Find where the given text appears and provide that cell's center as (x, y) coordinate. 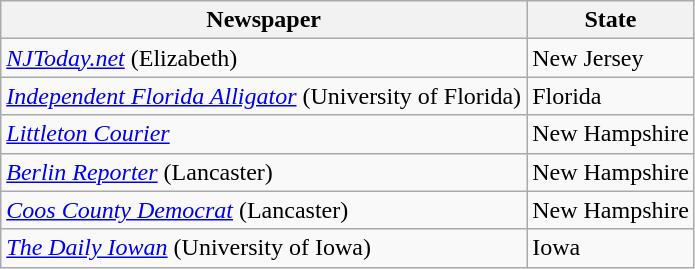
State (611, 20)
New Jersey (611, 58)
Newspaper (264, 20)
Iowa (611, 248)
Littleton Courier (264, 134)
NJToday.net (Elizabeth) (264, 58)
Berlin Reporter (Lancaster) (264, 172)
The Daily Iowan (University of Iowa) (264, 248)
Independent Florida Alligator (University of Florida) (264, 96)
Coos County Democrat (Lancaster) (264, 210)
Florida (611, 96)
